For the text-containing cell, return its midpoint in [x, y] coordinate format. 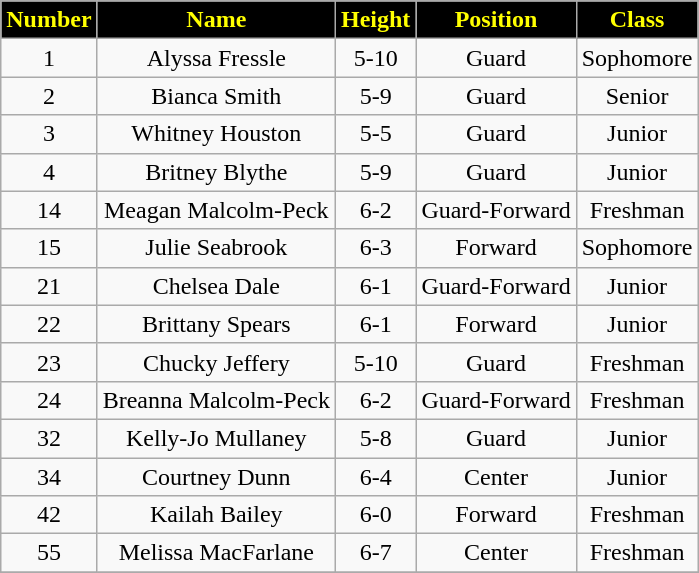
Chelsea Dale [216, 286]
21 [49, 286]
42 [49, 515]
14 [49, 210]
Melissa MacFarlane [216, 553]
1 [49, 58]
6-3 [375, 248]
55 [49, 553]
Brittany Spears [216, 324]
Alyssa Fressle [216, 58]
Position [496, 20]
34 [49, 477]
32 [49, 438]
Britney Blythe [216, 172]
Bianca Smith [216, 96]
Class [637, 20]
Senior [637, 96]
Meagan Malcolm-Peck [216, 210]
6-7 [375, 553]
6-0 [375, 515]
Breanna Malcolm-Peck [216, 400]
15 [49, 248]
5-5 [375, 134]
Whitney Houston [216, 134]
5-8 [375, 438]
Height [375, 20]
Chucky Jeffery [216, 362]
23 [49, 362]
6-4 [375, 477]
Julie Seabrook [216, 248]
2 [49, 96]
Name [216, 20]
Number [49, 20]
22 [49, 324]
3 [49, 134]
Kailah Bailey [216, 515]
Courtney Dunn [216, 477]
Kelly-Jo Mullaney [216, 438]
4 [49, 172]
24 [49, 400]
